Output the [x, y] coordinate of the center of the cell containing the given text.  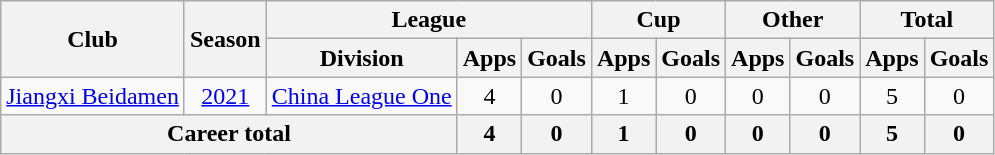
2021 [225, 96]
League [428, 20]
Other [793, 20]
Division [362, 58]
Jiangxi Beidamen [93, 96]
Club [93, 39]
Career total [229, 134]
Season [225, 39]
China League One [362, 96]
Cup [658, 20]
Total [927, 20]
